From the cell containing the given text, extract its center point as (X, Y) coordinate. 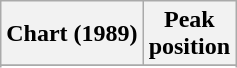
Peakposition (189, 34)
Chart (1989) (72, 34)
